Output the (x, y) coordinate of the center of the cell containing the given text.  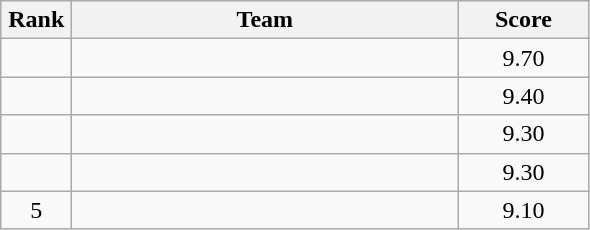
9.70 (524, 58)
9.10 (524, 210)
Score (524, 20)
9.40 (524, 96)
Team (265, 20)
Rank (36, 20)
5 (36, 210)
